Capture the cell that displays the provided text and extract its [x, y] central coordinate. 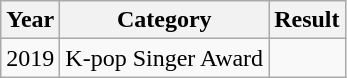
K-pop Singer Award [164, 58]
Year [30, 20]
2019 [30, 58]
Result [307, 20]
Category [164, 20]
